Capture the cell that displays the provided text and extract its [x, y] central coordinate. 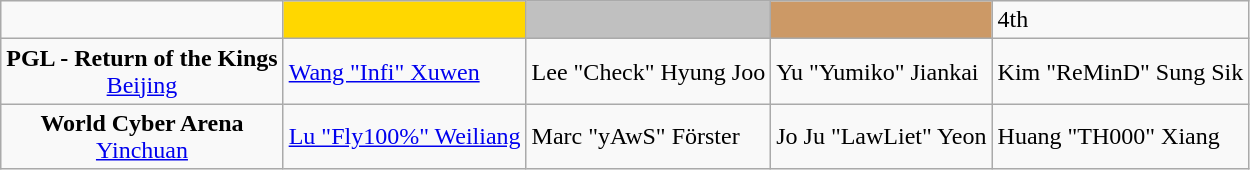
Wang "Infi" Xuwen [404, 72]
4th [1120, 20]
PGL - Return of the Kings Beijing [142, 72]
Yu "Yumiko" Jiankai [882, 72]
World Cyber Arena Yinchuan [142, 136]
Marc "yAwS" Förster [648, 136]
Huang "TH000" Xiang [1120, 136]
Lee "Check" Hyung Joo [648, 72]
Jo Ju "LawLiet" Yeon [882, 136]
Kim "ReMinD" Sung Sik [1120, 72]
Lu "Fly100%" Weiliang [404, 136]
